Pinpoint the cell where the given text exists, returning its (x, y) midpoint coordinate. 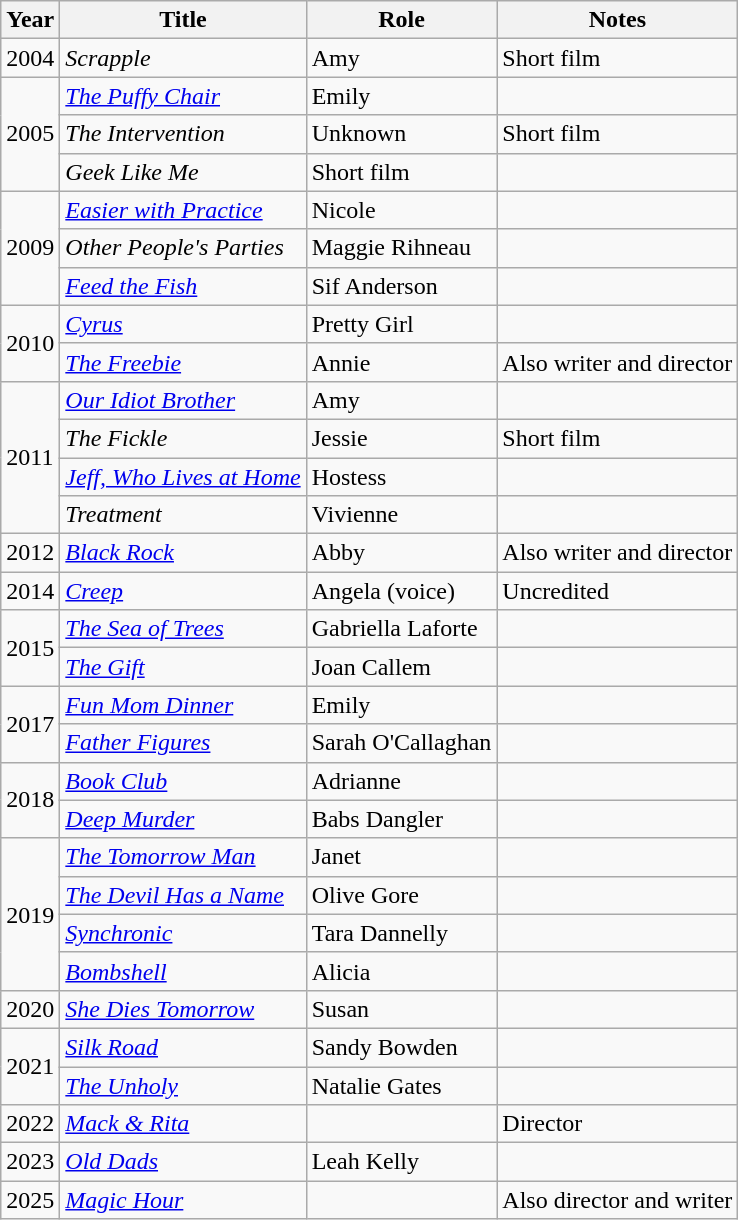
Jeff, Who Lives at Home (183, 477)
Director (618, 1124)
2009 (30, 248)
The Freebie (183, 362)
Gabriella Laforte (402, 629)
2005 (30, 134)
2018 (30, 800)
Cyrus (183, 324)
2004 (30, 58)
Feed the Fish (183, 286)
Annie (402, 362)
2015 (30, 648)
Year (30, 20)
Fun Mom Dinner (183, 705)
Jessie (402, 438)
Nicole (402, 210)
Bombshell (183, 971)
Mack & Rita (183, 1124)
Other People's Parties (183, 248)
Natalie Gates (402, 1085)
2014 (30, 591)
Sarah O'Callaghan (402, 743)
Treatment (183, 515)
Pretty Girl (402, 324)
Black Rock (183, 553)
The Sea of Trees (183, 629)
Silk Road (183, 1047)
The Tomorrow Man (183, 857)
Title (183, 20)
2025 (30, 1200)
2021 (30, 1066)
2010 (30, 343)
The Puffy Chair (183, 96)
Geek Like Me (183, 172)
The Devil Has a Name (183, 895)
Magic Hour (183, 1200)
Janet (402, 857)
Olive Gore (402, 895)
2017 (30, 724)
Susan (402, 1009)
Joan Callem (402, 667)
The Intervention (183, 134)
Synchronic (183, 933)
Sandy Bowden (402, 1047)
2019 (30, 914)
Book Club (183, 781)
2012 (30, 553)
Easier with Practice (183, 210)
Adrianne (402, 781)
Unknown (402, 134)
Vivienne (402, 515)
Uncredited (618, 591)
Role (402, 20)
2011 (30, 457)
The Fickle (183, 438)
Angela (voice) (402, 591)
Leah Kelly (402, 1162)
Deep Murder (183, 819)
Our Idiot Brother (183, 400)
Abby (402, 553)
She Dies Tomorrow (183, 1009)
The Gift (183, 667)
The Unholy (183, 1085)
2023 (30, 1162)
Alicia (402, 971)
Father Figures (183, 743)
Sif Anderson (402, 286)
Creep (183, 591)
Old Dads (183, 1162)
Also director and writer (618, 1200)
Tara Dannelly (402, 933)
Scrapple (183, 58)
2020 (30, 1009)
Babs Dangler (402, 819)
Maggie Rihneau (402, 248)
Hostess (402, 477)
Notes (618, 20)
2022 (30, 1124)
